From the cell containing the given text, extract its center point as [X, Y] coordinate. 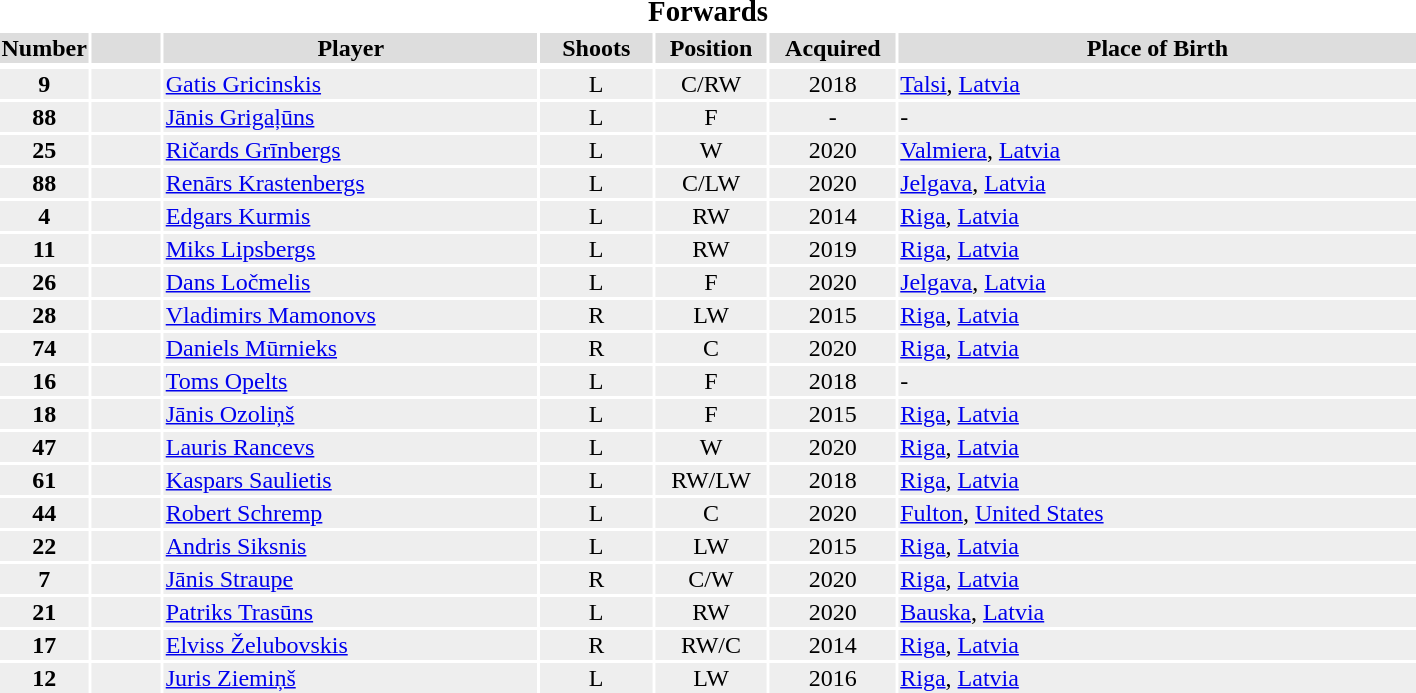
Edgars Kurmis [350, 216]
18 [44, 414]
22 [44, 546]
25 [44, 150]
Patriks Trasūns [350, 612]
61 [44, 480]
Dans Ločmelis [350, 282]
21 [44, 612]
RW/LW [711, 480]
17 [44, 645]
Fulton, United States [1158, 513]
Number [44, 48]
Jānis Straupe [350, 579]
Talsi, Latvia [1158, 84]
Ričards Grīnbergs [350, 150]
Vladimirs Mamonovs [350, 315]
RW/C [711, 645]
Miks Lipsbergs [350, 249]
Toms Opelts [350, 381]
Jānis Ozoliņš [350, 414]
C/RW [711, 84]
26 [44, 282]
Kaspars Saulietis [350, 480]
Acquired [833, 48]
Bauska, Latvia [1158, 612]
2016 [833, 678]
Valmiera, Latvia [1158, 150]
28 [44, 315]
Lauris Rancevs [350, 447]
11 [44, 249]
Juris Ziemiņš [350, 678]
16 [44, 381]
7 [44, 579]
C/LW [711, 183]
Place of Birth [1158, 48]
4 [44, 216]
Jānis Grigaļūns [350, 117]
Gatis Gricinskis [350, 84]
Andris Siksnis [350, 546]
Shoots [596, 48]
Position [711, 48]
44 [44, 513]
2019 [833, 249]
Elviss Želubovskis [350, 645]
9 [44, 84]
C/W [711, 579]
Robert Schremp [350, 513]
12 [44, 678]
Daniels Mūrnieks [350, 348]
47 [44, 447]
74 [44, 348]
Renārs Krastenbergs [350, 183]
Player [350, 48]
